Pinpoint the cell where the given text exists, returning its [X, Y] midpoint coordinate. 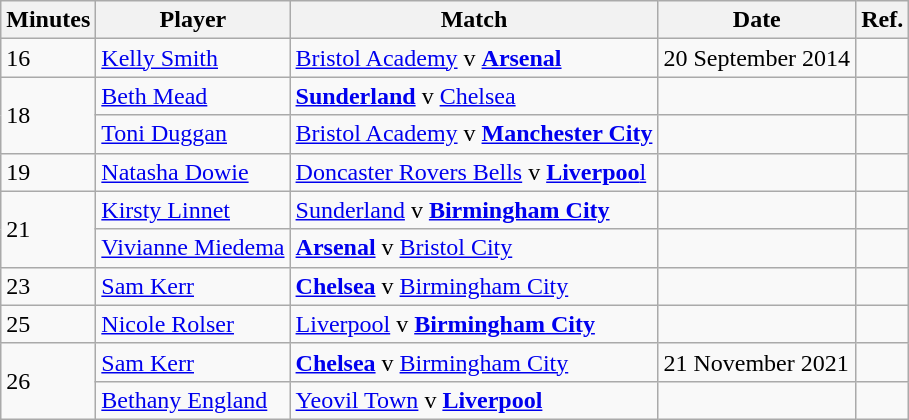
Bristol Academy v Manchester City [474, 134]
25 [48, 324]
21 [48, 229]
Ref. [882, 20]
Beth Mead [193, 96]
23 [48, 286]
19 [48, 172]
Player [193, 20]
Kelly Smith [193, 58]
21 November 2021 [757, 362]
Sunderland v Birmingham City [474, 210]
Sunderland v Chelsea [474, 96]
20 September 2014 [757, 58]
Natasha Dowie [193, 172]
Doncaster Rovers Bells v Liverpool [474, 172]
Bristol Academy v Arsenal [474, 58]
Bethany England [193, 400]
Kirsty Linnet [193, 210]
Toni Duggan [193, 134]
Date [757, 20]
16 [48, 58]
Match [474, 20]
Arsenal v Bristol City [474, 248]
26 [48, 381]
Nicole Rolser [193, 324]
Liverpool v Birmingham City [474, 324]
Vivianne Miedema [193, 248]
Minutes [48, 20]
18 [48, 115]
Yeovil Town v Liverpool [474, 400]
